Return [X, Y] of the center of cell containing provided text 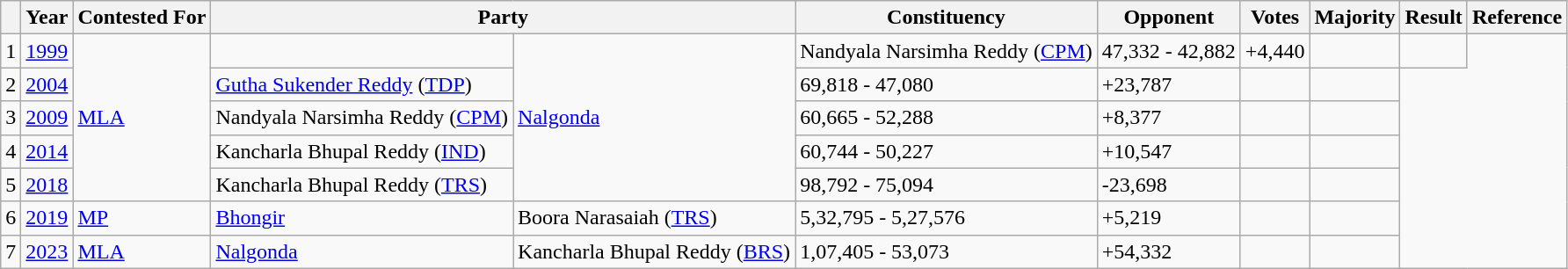
Result [1434, 18]
-23,698 [1169, 185]
Gutha Sukender Reddy (TDP) [362, 84]
Votes [1274, 18]
2019 [47, 218]
1,07,405 - 53,073 [947, 251]
5 [11, 185]
Kancharla Bhupal Reddy (TRS) [362, 185]
3 [11, 118]
Kancharla Bhupal Reddy (BRS) [654, 251]
4 [11, 151]
+5,219 [1169, 218]
MP [142, 218]
Party [503, 18]
+54,332 [1169, 251]
Bhongir [362, 218]
+23,787 [1169, 84]
6 [11, 218]
60,744 - 50,227 [947, 151]
Opponent [1169, 18]
2009 [47, 118]
5,32,795 - 5,27,576 [947, 218]
1999 [47, 51]
Reference [1517, 18]
7 [11, 251]
2 [11, 84]
69,818 - 47,080 [947, 84]
2018 [47, 185]
+8,377 [1169, 118]
Majority [1355, 18]
+4,440 [1274, 51]
1 [11, 51]
2004 [47, 84]
Year [47, 18]
47,332 - 42,882 [1169, 51]
Boora Narasaiah (TRS) [654, 218]
98,792 - 75,094 [947, 185]
60,665 - 52,288 [947, 118]
2014 [47, 151]
Kancharla Bhupal Reddy (IND) [362, 151]
+10,547 [1169, 151]
2023 [47, 251]
Constituency [947, 18]
Contested For [142, 18]
